Return (x, y) of the center of cell containing provided text 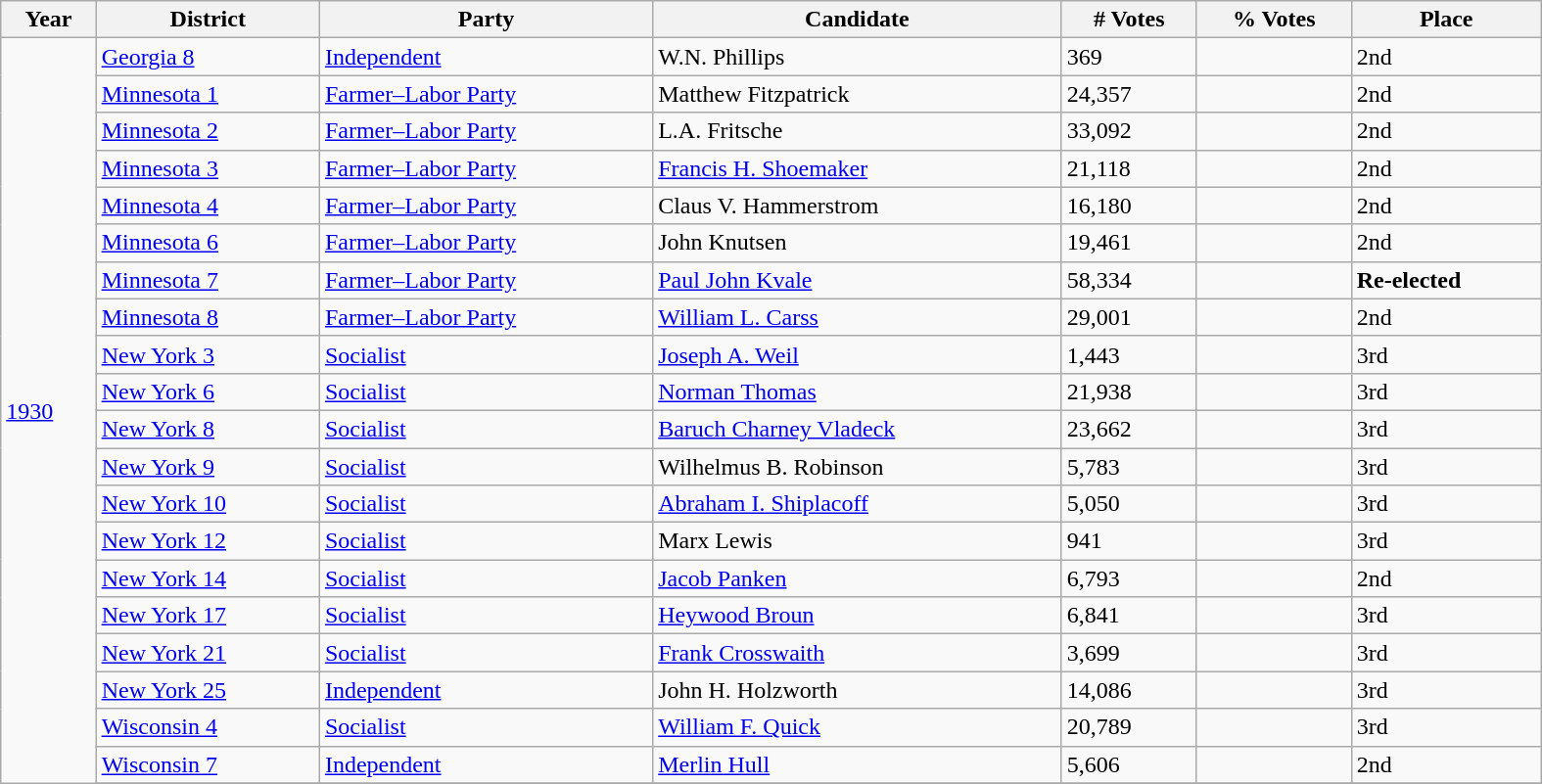
16,180 (1129, 206)
58,334 (1129, 280)
New York 3 (208, 354)
Minnesota 3 (208, 168)
21,118 (1129, 168)
Jacob Panken (858, 578)
Minnesota 6 (208, 243)
Wisconsin 7 (208, 764)
29,001 (1129, 317)
Marx Lewis (858, 541)
New York 10 (208, 504)
New York 17 (208, 616)
Georgia 8 (208, 57)
24,357 (1129, 94)
Heywood Broun (858, 616)
New York 21 (208, 653)
3,699 (1129, 653)
Merlin Hull (858, 764)
Wisconsin 4 (208, 727)
1,443 (1129, 354)
New York 25 (208, 690)
John Knutsen (858, 243)
Matthew Fitzpatrick (858, 94)
20,789 (1129, 727)
Claus V. Hammerstrom (858, 206)
Minnesota 4 (208, 206)
John H. Holzworth (858, 690)
# Votes (1129, 20)
Minnesota 7 (208, 280)
Francis H. Shoemaker (858, 168)
William F. Quick (858, 727)
W.N. Phillips (858, 57)
L.A. Fritsche (858, 131)
Minnesota 8 (208, 317)
21,938 (1129, 392)
33,092 (1129, 131)
941 (1129, 541)
% Votes (1274, 20)
6,841 (1129, 616)
5,606 (1129, 764)
Minnesota 1 (208, 94)
Paul John Kvale (858, 280)
New York 9 (208, 467)
Wilhelmus B. Robinson (858, 467)
Norman Thomas (858, 392)
Year (49, 20)
Re-elected (1446, 280)
New York 8 (208, 429)
New York 12 (208, 541)
5,050 (1129, 504)
William L. Carss (858, 317)
Candidate (858, 20)
Frank Crosswaith (858, 653)
New York 14 (208, 578)
14,086 (1129, 690)
Baruch Charney Vladeck (858, 429)
Place (1446, 20)
6,793 (1129, 578)
Party (486, 20)
5,783 (1129, 467)
Joseph A. Weil (858, 354)
23,662 (1129, 429)
19,461 (1129, 243)
Minnesota 2 (208, 131)
Abraham I. Shiplacoff (858, 504)
New York 6 (208, 392)
District (208, 20)
369 (1129, 57)
1930 (49, 411)
